Search for the cell housing the specified text and yield its [x, y] center coordinate. 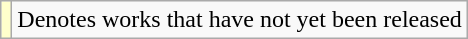
Denotes works that have not yet been released [240, 20]
